Locate the cell with the specified text and output its (X, Y) center coordinate. 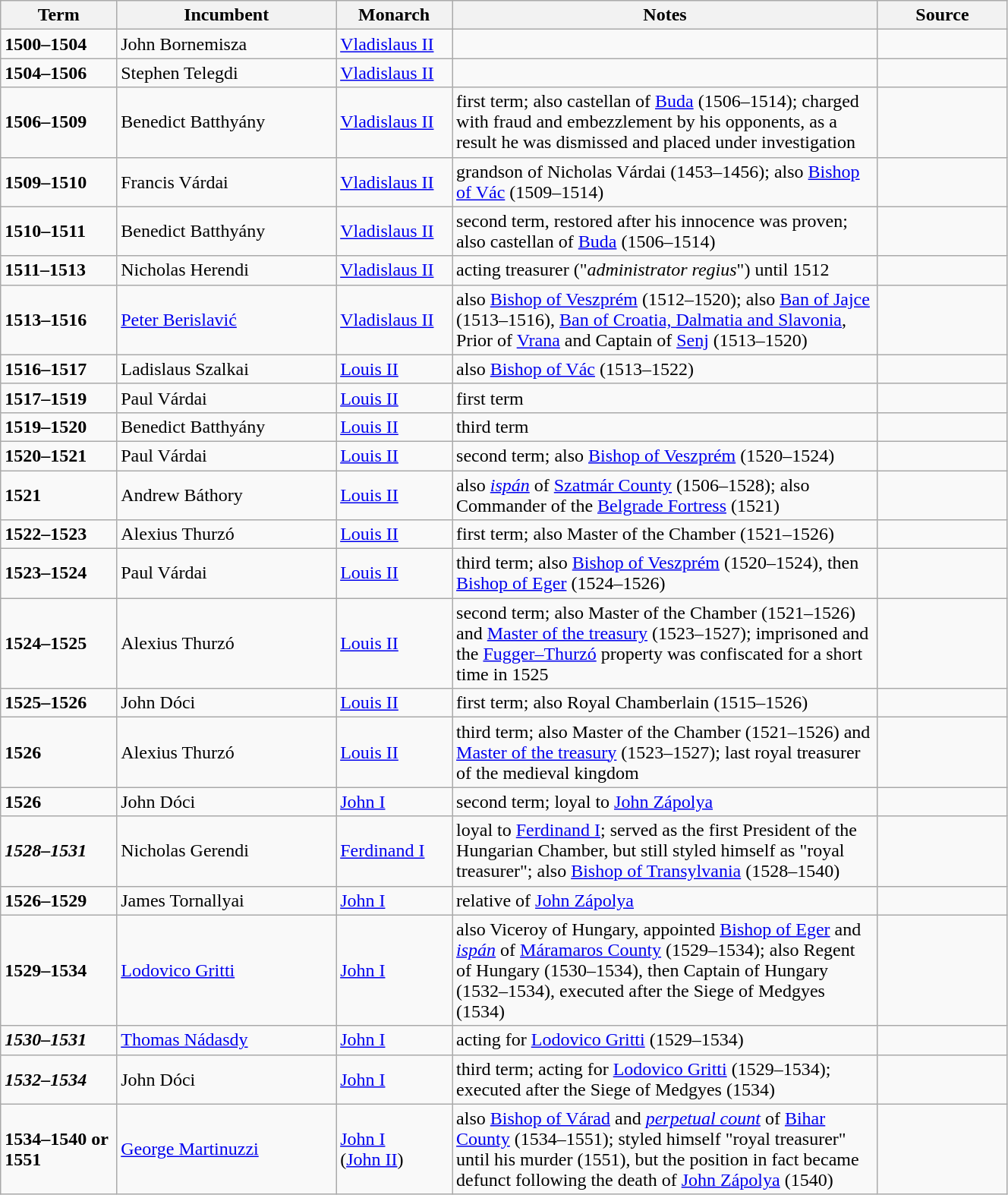
third term (665, 427)
1529–1534 (59, 970)
acting for Lodovico Gritti (1529–1534) (665, 1040)
1513–1516 (59, 320)
relative of John Zápolya (665, 900)
second term; loyal to John Zápolya (665, 802)
second term; also Bishop of Veszprém (1520–1524) (665, 456)
Andrew Báthory (226, 495)
Ferdinand I (395, 851)
1510–1511 (59, 231)
John Bornemisza (226, 44)
third term; also Bishop of Veszprém (1520–1524), then Bishop of Eger (1524–1526) (665, 574)
1522–1523 (59, 534)
1517–1519 (59, 398)
Stephen Telegdi (226, 73)
also Bishop of Vác (1513–1522) (665, 369)
third term; acting for Lodovico Gritti (1529–1534); executed after the Siege of Medgyes (1534) (665, 1080)
1526–1529 (59, 900)
Peter Berislavić (226, 320)
second term, restored after his innocence was proven; also castellan of Buda (1506–1514) (665, 231)
Francis Várdai (226, 182)
1520–1521 (59, 456)
1516–1517 (59, 369)
Lodovico Gritti (226, 970)
1524–1525 (59, 644)
first term; also Royal Chamberlain (1515–1526) (665, 703)
1530–1531 (59, 1040)
1506–1509 (59, 122)
Nicholas Herendi (226, 270)
Monarch (395, 15)
Incumbent (226, 15)
1534–1540 or 1551 (59, 1149)
1532–1534 (59, 1080)
1511–1513 (59, 270)
first term; also Master of the Chamber (1521–1526) (665, 534)
1504–1506 (59, 73)
Nicholas Gerendi (226, 851)
third term; also Master of the Chamber (1521–1526) and Master of the treasury (1523–1527); last royal treasurer of the medieval kingdom (665, 752)
1525–1526 (59, 703)
1523–1524 (59, 574)
acting treasurer ("administrator regius") until 1512 (665, 270)
first term (665, 398)
George Martinuzzi (226, 1149)
Notes (665, 15)
Source (942, 15)
1528–1531 (59, 851)
John I(John II) (395, 1149)
Thomas Nádasdy (226, 1040)
1509–1510 (59, 182)
1500–1504 (59, 44)
also ispán of Szatmár County (1506–1528); also Commander of the Belgrade Fortress (1521) (665, 495)
Term (59, 15)
Ladislaus Szalkai (226, 369)
1521 (59, 495)
1519–1520 (59, 427)
grandson of Nicholas Várdai (1453–1456); also Bishop of Vác (1509–1514) (665, 182)
James Tornallyai (226, 900)
